Return the [x, y] coordinate for the center point of the cell that contains the specified text.  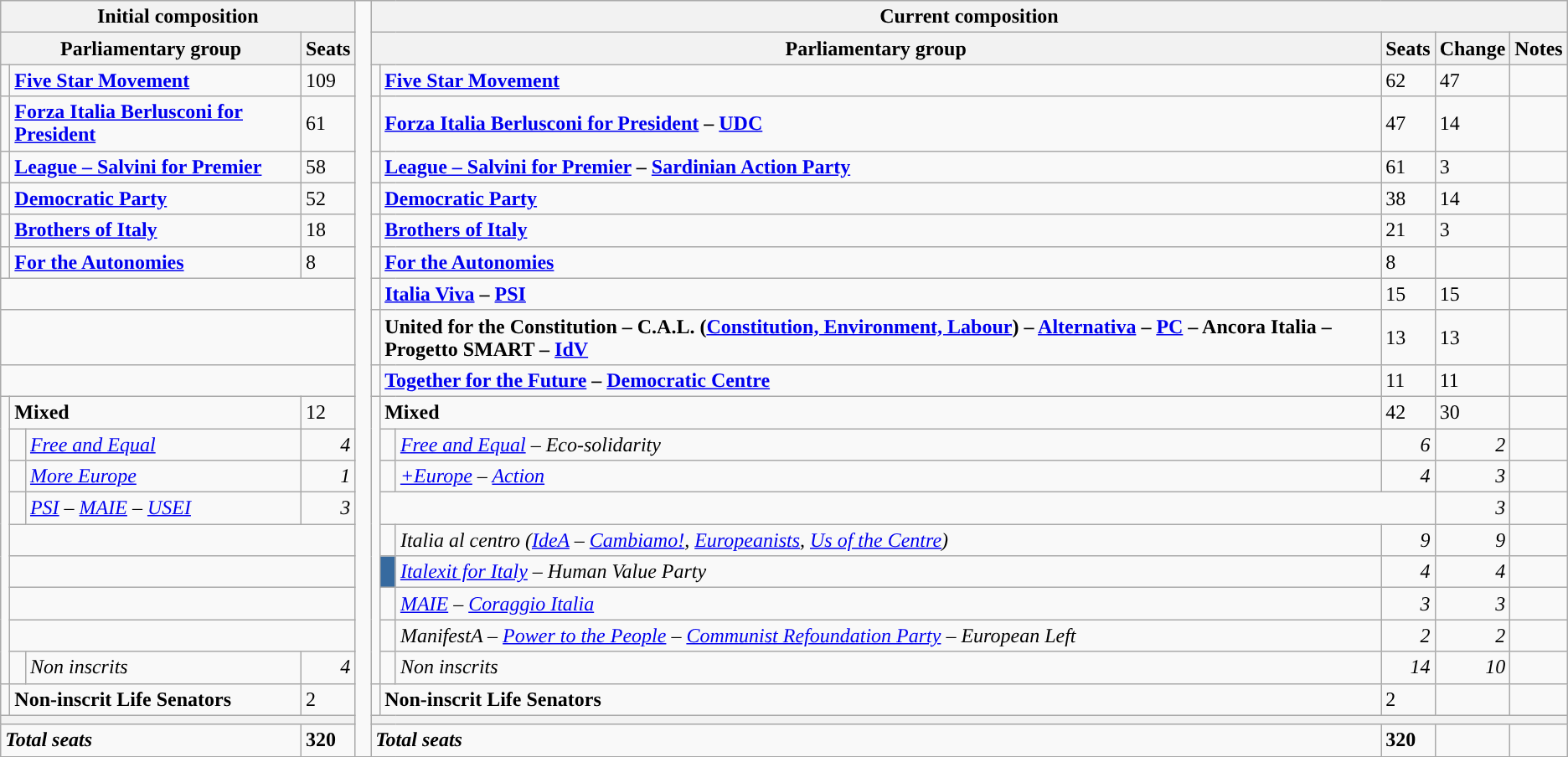
ManifestA – Power to the People – Communist Refoundation Party – European Left [888, 636]
18 [328, 230]
Change [1473, 49]
Forza Italia Berlusconi for President – UDC [881, 124]
Together for the Future – Democratic Centre [881, 380]
Free and Equal – Eco-solidarity [888, 445]
League – Salvini for Premier – Sardinian Action Party [881, 167]
Forza Italia Berlusconi for President [156, 124]
10 [1473, 667]
6 [1408, 445]
109 [328, 80]
52 [328, 198]
Italia al centro (IdeA – Cambiamo!, Europeanists, Us of the Centre) [888, 540]
Notes [1539, 49]
Italexit for Italy – Human Value Party [888, 572]
MAIE – Coraggio Italia [888, 604]
PSI – MAIE – USEI [162, 508]
Italia Viva – PSI [881, 294]
1 [328, 476]
More Europe [162, 476]
42 [1408, 412]
30 [1473, 412]
Initial composition [178, 17]
Free and Equal [162, 445]
United for the Constitution – C.A.L. (Constitution, Environment, Labour) – Alternativa – PC – Ancora Italia – Progetto SMART – IdV [881, 337]
12 [328, 412]
+Europe – Action [888, 476]
38 [1408, 198]
62 [1408, 80]
Current composition [970, 17]
League – Salvini for Premier [156, 167]
21 [1408, 230]
58 [328, 167]
